For the text-containing cell, return its midpoint in [x, y] coordinate format. 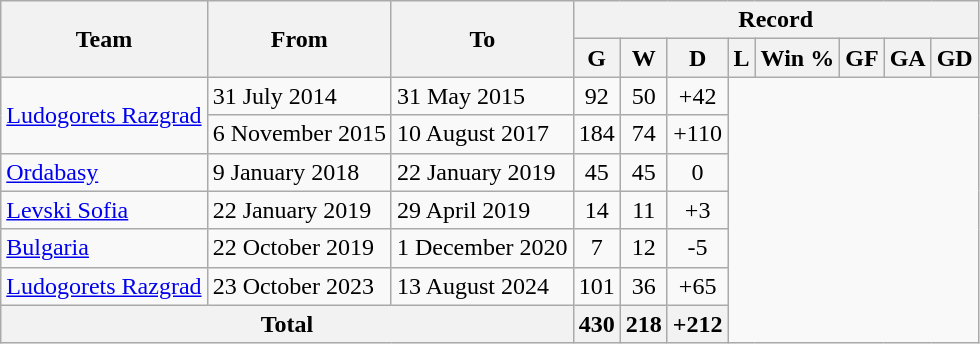
101 [596, 286]
430 [596, 324]
12 [644, 248]
1 December 2020 [482, 248]
L [742, 58]
50 [644, 96]
6 November 2015 [299, 134]
23 October 2023 [299, 286]
74 [644, 134]
D [698, 58]
Bulgaria [104, 248]
36 [644, 286]
Total [287, 324]
Win % [798, 58]
Levski Sofia [104, 210]
+3 [698, 210]
To [482, 39]
10 August 2017 [482, 134]
Ordabasy [104, 172]
GF [862, 58]
+42 [698, 96]
22 October 2019 [299, 248]
+212 [698, 324]
7 [596, 248]
GA [908, 58]
13 August 2024 [482, 286]
W [644, 58]
+65 [698, 286]
From [299, 39]
Team [104, 39]
92 [596, 96]
31 May 2015 [482, 96]
G [596, 58]
14 [596, 210]
218 [644, 324]
184 [596, 134]
+110 [698, 134]
11 [644, 210]
9 January 2018 [299, 172]
Record [776, 20]
29 April 2019 [482, 210]
0 [698, 172]
31 July 2014 [299, 96]
GD [954, 58]
-5 [698, 248]
